Search for the cell housing the specified text and yield its [x, y] center coordinate. 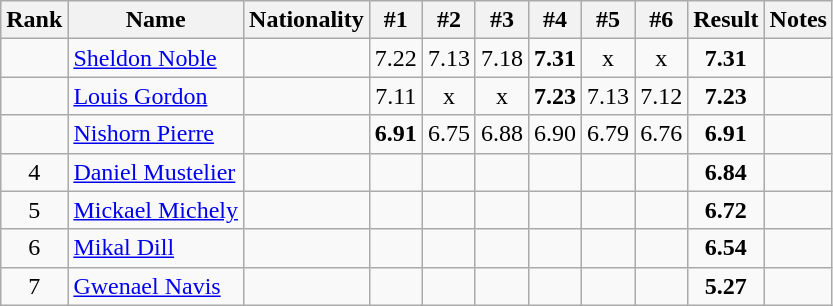
7 [34, 286]
#2 [448, 20]
#5 [608, 20]
Sheldon Noble [156, 58]
Nishorn Pierre [156, 134]
6.90 [554, 134]
Louis Gordon [156, 96]
6 [34, 248]
7.11 [396, 96]
6.72 [726, 210]
#4 [554, 20]
5.27 [726, 286]
6.79 [608, 134]
Rank [34, 20]
#3 [502, 20]
6.88 [502, 134]
7.18 [502, 58]
Nationality [307, 20]
#6 [662, 20]
7.22 [396, 58]
Gwenael Navis [156, 286]
6.75 [448, 134]
Result [726, 20]
7.12 [662, 96]
#1 [396, 20]
Name [156, 20]
6.76 [662, 134]
5 [34, 210]
6.84 [726, 172]
Mikal Dill [156, 248]
Notes [798, 20]
6.54 [726, 248]
4 [34, 172]
Mickael Michely [156, 210]
Daniel Mustelier [156, 172]
